Determine the [x, y] coordinate at the center of the cell enclosing the given text.  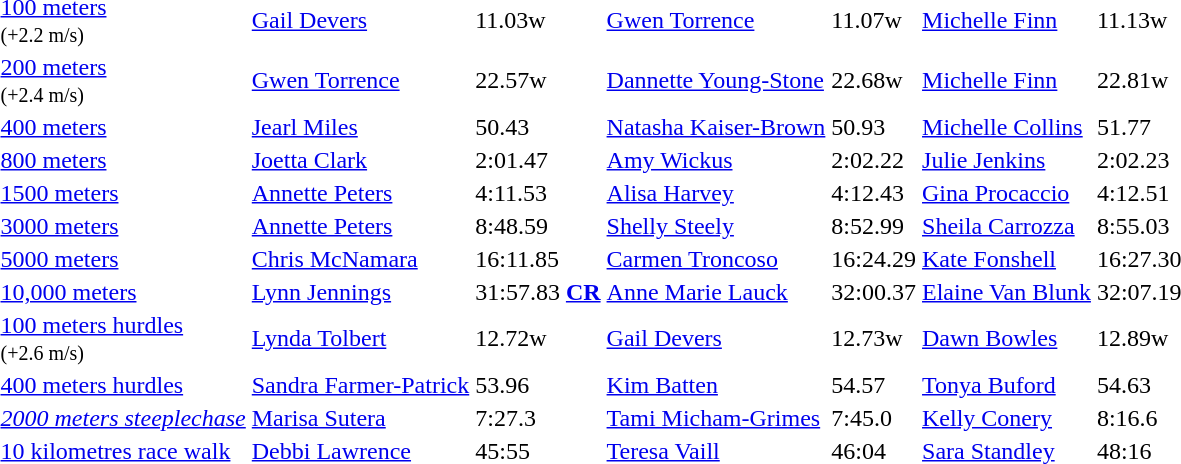
12.72w [538, 338]
Natasha Kaiser-Brown [716, 127]
Joetta Clark [360, 160]
Carmen Troncoso [716, 259]
Michelle Collins [1007, 127]
50.93 [874, 127]
Michelle Finn [1007, 80]
22.57w [538, 80]
8:52.99 [874, 226]
53.96 [538, 385]
16:24.29 [874, 259]
2:02.22 [874, 160]
Julie Jenkins [1007, 160]
Sheila Carrozza [1007, 226]
Amy Wickus [716, 160]
8:48.59 [538, 226]
Shelly Steely [716, 226]
Dawn Bowles [1007, 338]
12.73w [874, 338]
7:45.0 [874, 418]
Kate Fonshell [1007, 259]
4:12.43 [874, 193]
Lynn Jennings [360, 292]
Marisa Sutera [360, 418]
7:27.3 [538, 418]
Dannette Young-Stone [716, 80]
Anne Marie Lauck [716, 292]
Elaine Van Blunk [1007, 292]
31:57.83 CR [538, 292]
Tami Micham-Grimes [716, 418]
54.57 [874, 385]
32:00.37 [874, 292]
Gwen Torrence [360, 80]
Gina Procaccio [1007, 193]
Chris McNamara [360, 259]
50.43 [538, 127]
Alisa Harvey [716, 193]
Jearl Miles [360, 127]
Tonya Buford [1007, 385]
16:11.85 [538, 259]
Gail Devers [716, 338]
Lynda Tolbert [360, 338]
Kim Batten [716, 385]
2:01.47 [538, 160]
4:11.53 [538, 193]
22.68w [874, 80]
Sandra Farmer-Patrick [360, 385]
Kelly Conery [1007, 418]
